Scan for the cell matching the given text and deliver its [X, Y] coordinate at center. 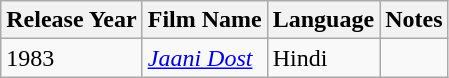
Hindi [323, 58]
Release Year [72, 20]
Jaani Dost [204, 58]
Language [323, 20]
Film Name [204, 20]
1983 [72, 58]
Notes [414, 20]
